From the cell containing the given text, extract its center point as [X, Y] coordinate. 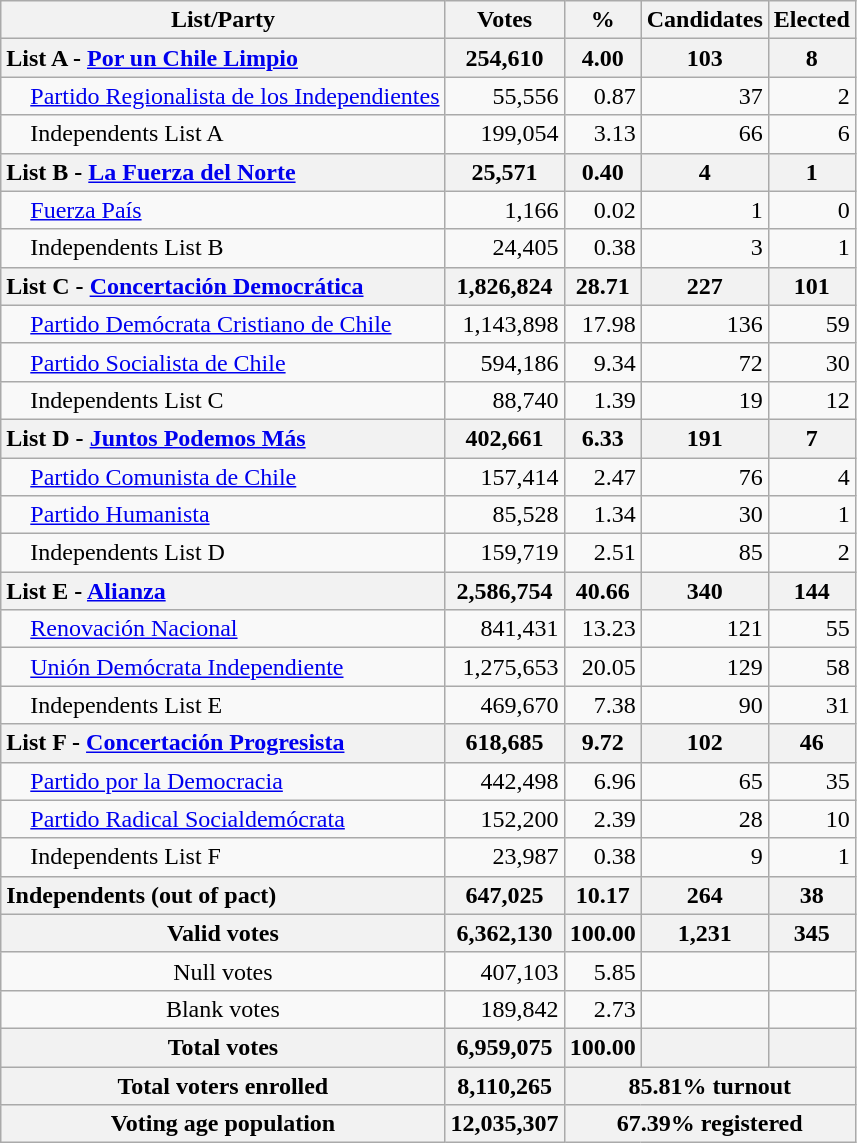
58 [812, 667]
46 [812, 743]
7 [812, 438]
Total votes [223, 1047]
594,186 [504, 362]
1.34 [602, 515]
59 [812, 324]
Partido Comunista de Chile [223, 477]
List B - La Fuerza del Norte [223, 172]
23,987 [504, 857]
1,826,824 [504, 286]
Fuerza País [223, 210]
72 [704, 362]
65 [704, 781]
6.33 [602, 438]
144 [812, 591]
Renovación Nacional [223, 629]
List D - Juntos Podemos Más [223, 438]
841,431 [504, 629]
Partido Humanista [223, 515]
1,275,653 [504, 667]
254,610 [504, 58]
85.81% turnout [710, 1085]
0.87 [602, 96]
8,110,265 [504, 1085]
1.39 [602, 400]
66 [704, 134]
Partido Radical Socialdemócrata [223, 819]
647,025 [504, 895]
2.73 [602, 1009]
Partido Demócrata Cristiano de Chile [223, 324]
19 [704, 400]
407,103 [504, 971]
8 [812, 58]
20.05 [602, 667]
442,498 [504, 781]
76 [704, 477]
55,556 [504, 96]
Total voters enrolled [223, 1085]
9 [704, 857]
101 [812, 286]
67.39% registered [710, 1124]
6,959,075 [504, 1047]
6,362,130 [504, 933]
% [602, 20]
13.23 [602, 629]
159,719 [504, 553]
7.38 [602, 705]
102 [704, 743]
28.71 [602, 286]
0.40 [602, 172]
4.00 [602, 58]
List/Party [223, 20]
88,740 [504, 400]
618,685 [504, 743]
Votes [504, 20]
9.34 [602, 362]
Independents List C [223, 400]
List C - Concertación Democrática [223, 286]
Partido Socialista de Chile [223, 362]
Valid votes [223, 933]
85,528 [504, 515]
28 [704, 819]
Partido por la Democracia [223, 781]
157,414 [504, 477]
1,143,898 [504, 324]
31 [812, 705]
55 [812, 629]
136 [704, 324]
Elected [812, 20]
3.13 [602, 134]
Null votes [223, 971]
10 [812, 819]
227 [704, 286]
Blank votes [223, 1009]
469,670 [504, 705]
0.02 [602, 210]
264 [704, 895]
List A - Por un Chile Limpio [223, 58]
35 [812, 781]
340 [704, 591]
90 [704, 705]
152,200 [504, 819]
38 [812, 895]
0 [812, 210]
9.72 [602, 743]
Voting age population [223, 1124]
40.66 [602, 591]
129 [704, 667]
345 [812, 933]
List E - Alianza [223, 591]
189,842 [504, 1009]
2.51 [602, 553]
12,035,307 [504, 1124]
199,054 [504, 134]
5.85 [602, 971]
Independents List E [223, 705]
2.39 [602, 819]
Independents List B [223, 248]
37 [704, 96]
1,166 [504, 210]
121 [704, 629]
Unión Demócrata Independiente [223, 667]
103 [704, 58]
Partido Regionalista de los Independientes [223, 96]
Candidates [704, 20]
10.17 [602, 895]
Independents List A [223, 134]
402,661 [504, 438]
2.47 [602, 477]
85 [704, 553]
12 [812, 400]
Independents (out of pact) [223, 895]
6.96 [602, 781]
24,405 [504, 248]
Independents List D [223, 553]
Independents List F [223, 857]
191 [704, 438]
6 [812, 134]
1,231 [704, 933]
3 [704, 248]
List F - Concertación Progresista [223, 743]
17.98 [602, 324]
2,586,754 [504, 591]
25,571 [504, 172]
